Find where the given text appears and provide that cell's center as (X, Y) coordinate. 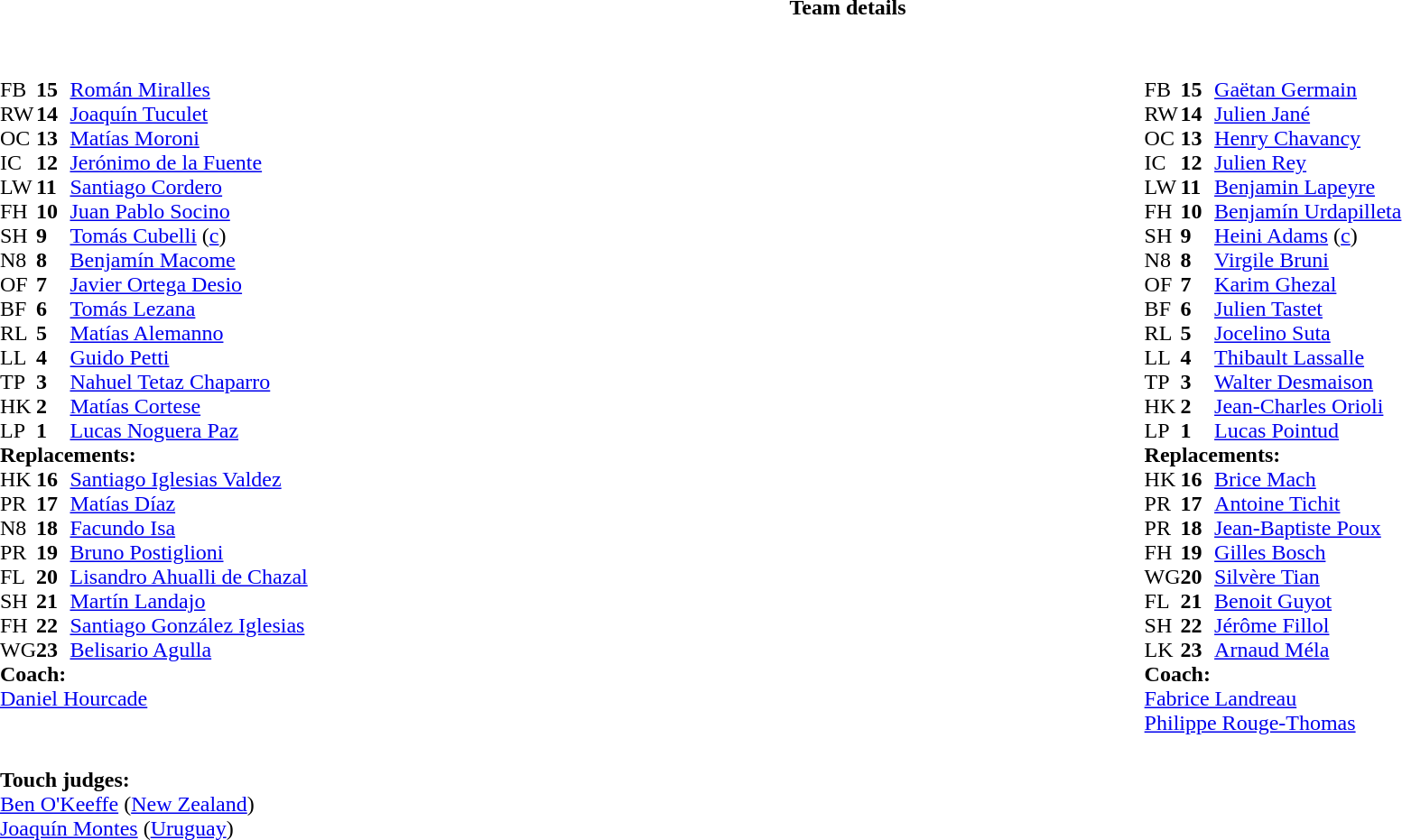
Benjamín Urdapilleta (1307, 211)
Santiago Iglesias Valdez (188, 480)
Thibault Lassalle (1307, 357)
Lucas Pointud (1307, 431)
Benjamín Macome (188, 260)
Jean-Baptiste Poux (1307, 529)
Heini Adams (c) (1307, 236)
Matías Alemanno (188, 334)
Benoit Guyot (1307, 601)
Nahuel Tetaz Chaparro (188, 383)
Gilles Bosch (1307, 552)
Facundo Isa (188, 529)
Juan Pablo Socino (188, 211)
Julien Rey (1307, 162)
Román Miralles (188, 90)
Tomás Cubelli (c) (188, 236)
Matías Moroni (188, 139)
Lucas Noguera Paz (188, 431)
Jérôme Fillol (1307, 626)
Santiago González Iglesias (188, 626)
Guido Petti (188, 357)
Gaëtan Germain (1307, 90)
Jerónimo de la Fuente (188, 162)
Santiago Cordero (188, 188)
Daniel Hourcade (153, 698)
Joaquín Tuculet (188, 114)
Karim Ghezal (1307, 285)
Bruno Postiglioni (188, 552)
LK (1163, 650)
Antoine Tichit (1307, 503)
Walter Desmaison (1307, 383)
Fabrice Landreau Philippe Rouge-Thomas (1273, 711)
Javier Ortega Desio (188, 285)
Belisario Agulla (188, 650)
Jocelino Suta (1307, 334)
Lisandro Ahualli de Chazal (188, 577)
Julien Jané (1307, 114)
Henry Chavancy (1307, 139)
Arnaud Méla (1307, 650)
Matías Díaz (188, 503)
Virgile Bruni (1307, 260)
Julien Tastet (1307, 309)
Jean-Charles Orioli (1307, 406)
Martín Landajo (188, 601)
Benjamin Lapeyre (1307, 188)
Tomás Lezana (188, 309)
Silvère Tian (1307, 577)
Matías Cortese (188, 406)
Brice Mach (1307, 480)
